Detect which cell encompasses the target text, then output its (X, Y) center coordinate. 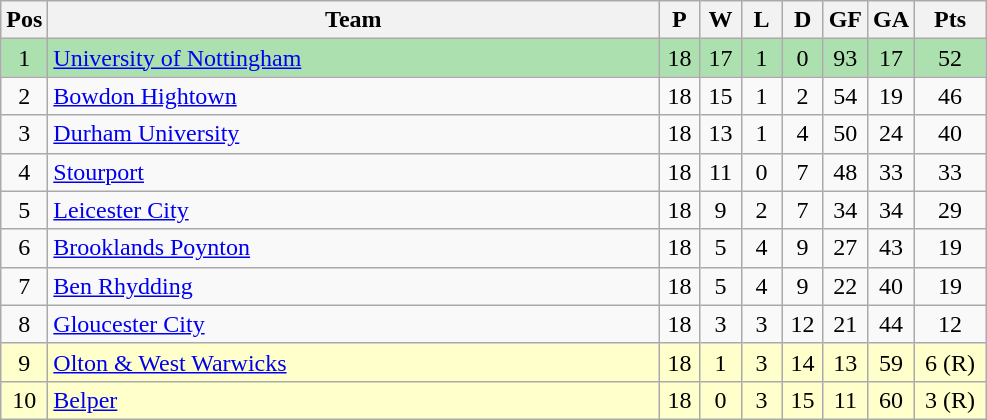
Stourport (354, 172)
GF (845, 20)
University of Nottingham (354, 58)
Gloucester City (354, 324)
Pos (24, 20)
W (720, 20)
93 (845, 58)
P (680, 20)
8 (24, 324)
59 (892, 362)
27 (845, 248)
Ben Rhydding (354, 286)
14 (802, 362)
50 (845, 134)
Brooklands Poynton (354, 248)
24 (892, 134)
D (802, 20)
6 (24, 248)
22 (845, 286)
6 (R) (950, 362)
10 (24, 400)
44 (892, 324)
Leicester City (354, 210)
29 (950, 210)
Pts (950, 20)
GA (892, 20)
48 (845, 172)
L (762, 20)
46 (950, 96)
Team (354, 20)
21 (845, 324)
Bowdon Hightown (354, 96)
3 (R) (950, 400)
Durham University (354, 134)
60 (892, 400)
52 (950, 58)
54 (845, 96)
Olton & West Warwicks (354, 362)
43 (892, 248)
Belper (354, 400)
